Extract the [X, Y] coordinate from the center of the cell holding the provided text.  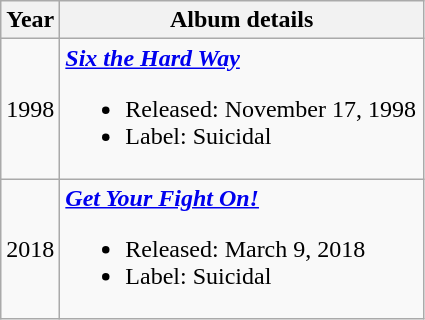
Year [30, 20]
1998 [30, 109]
Six the Hard WayReleased: November 17, 1998Label: Suicidal [242, 109]
Get Your Fight On!Released: March 9, 2018Label: Suicidal [242, 249]
2018 [30, 249]
Album details [242, 20]
